Provide the [X, Y] coordinate of the cell's center where the given text is located.  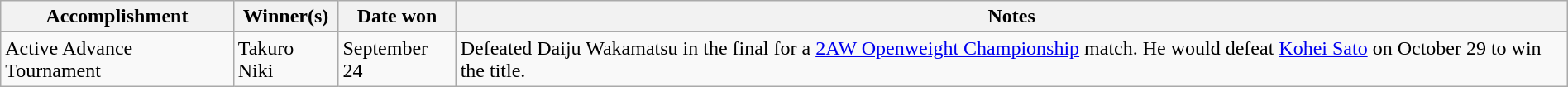
Winner(s) [286, 17]
September 24 [397, 60]
Active Advance Tournament [117, 60]
Takuro Niki [286, 60]
Accomplishment [117, 17]
Defeated Daiju Wakamatsu in the final for a 2AW Openweight Championship match. He would defeat Kohei Sato on October 29 to win the title. [1011, 60]
Notes [1011, 17]
Date won [397, 17]
